Find where the given text appears and provide that cell's center as (X, Y) coordinate. 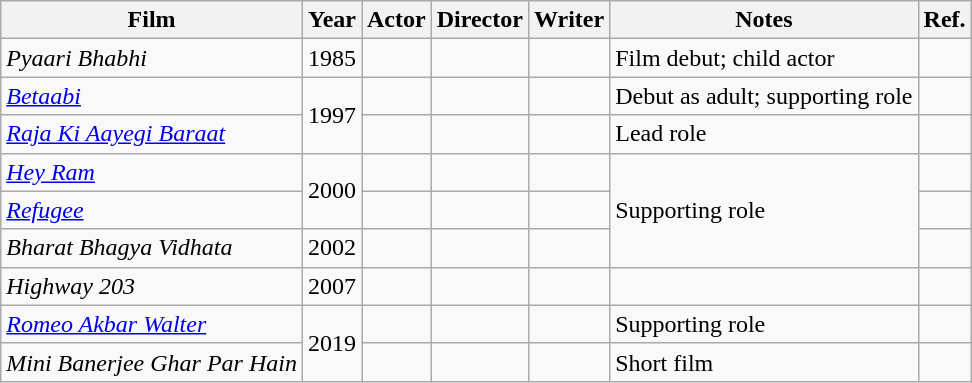
2000 (332, 191)
Film (152, 20)
Film debut; child actor (764, 58)
Refugee (152, 210)
2007 (332, 286)
Notes (764, 20)
Ref. (944, 20)
Mini Banerjee Ghar Par Hain (152, 362)
2002 (332, 248)
1997 (332, 115)
1985 (332, 58)
Writer (568, 20)
Director (480, 20)
Hey Ram (152, 172)
Year (332, 20)
Short film (764, 362)
Pyaari Bhabhi (152, 58)
2019 (332, 343)
Highway 203 (152, 286)
Debut as adult; supporting role (764, 96)
Romeo Akbar Walter (152, 324)
Bharat Bhagya Vidhata (152, 248)
Lead role (764, 134)
Raja Ki Aayegi Baraat (152, 134)
Actor (397, 20)
Betaabi (152, 96)
